Pinpoint the cell where the given text exists, returning its [X, Y] midpoint coordinate. 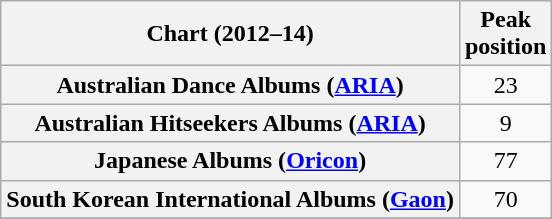
Australian Dance Albums (ARIA) [230, 85]
Chart (2012–14) [230, 34]
9 [505, 123]
Peakposition [505, 34]
South Korean International Albums (Gaon) [230, 199]
70 [505, 199]
Australian Hitseekers Albums (ARIA) [230, 123]
23 [505, 85]
Japanese Albums (Oricon) [230, 161]
77 [505, 161]
